From the cell containing the given text, extract its center point as [X, Y] coordinate. 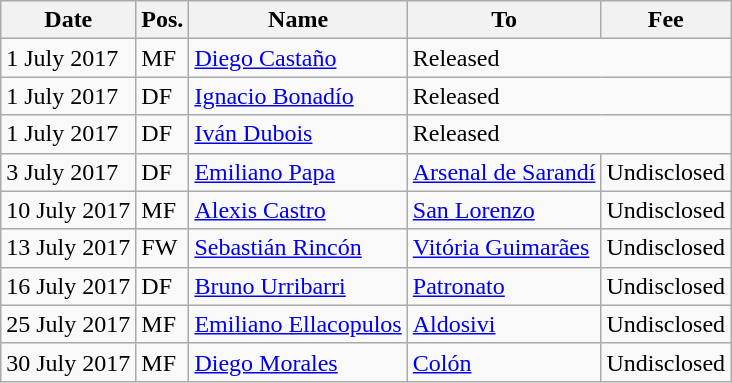
Diego Morales [298, 362]
FW [162, 248]
To [504, 20]
16 July 2017 [68, 286]
Bruno Urribarri [298, 286]
30 July 2017 [68, 362]
Sebastián Rincón [298, 248]
Patronato [504, 286]
25 July 2017 [68, 324]
13 July 2017 [68, 248]
Colón [504, 362]
Name [298, 20]
Vitória Guimarães [504, 248]
Diego Castaño [298, 58]
Emiliano Ellacopulos [298, 324]
Fee [666, 20]
3 July 2017 [68, 172]
Pos. [162, 20]
Ignacio Bonadío [298, 96]
Alexis Castro [298, 210]
Arsenal de Sarandí [504, 172]
San Lorenzo [504, 210]
Date [68, 20]
Emiliano Papa [298, 172]
Aldosivi [504, 324]
10 July 2017 [68, 210]
Iván Dubois [298, 134]
